Find where the given text appears and provide that cell's center as [x, y] coordinate. 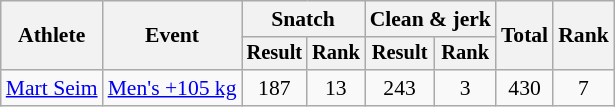
7 [584, 88]
Clean & jerk [430, 19]
Men's +105 kg [172, 88]
Mart Seim [52, 88]
430 [524, 88]
187 [275, 88]
243 [400, 88]
3 [464, 88]
13 [336, 88]
Athlete [52, 36]
Total [524, 36]
Snatch [304, 19]
Event [172, 36]
